Provide the (X, Y) coordinate of the cell's center where the given text is located.  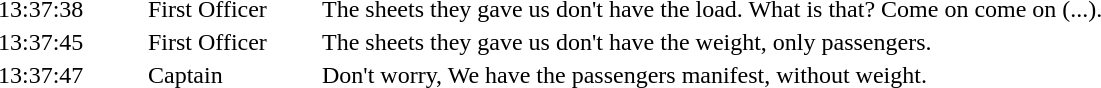
First Officer (232, 42)
